From the cell containing the given text, extract its center point as (X, Y) coordinate. 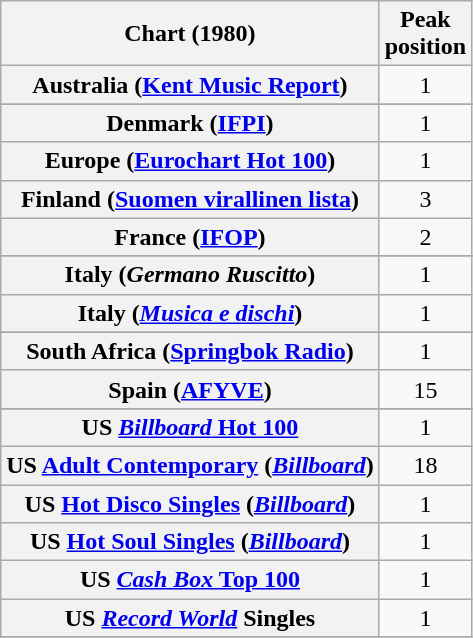
2 (425, 237)
Australia (Kent Music Report) (190, 85)
Finland (Suomen virallinen lista) (190, 199)
Peakposition (425, 34)
18 (425, 465)
3 (425, 199)
Denmark (IFPI) (190, 123)
France (IFOP) (190, 237)
South Africa (Springbok Radio) (190, 351)
Italy (Germano Ruscitto) (190, 275)
US Hot Soul Singles (Billboard) (190, 542)
US Record World Singles (190, 618)
Europe (Eurochart Hot 100) (190, 161)
US Cash Box Top 100 (190, 580)
US Hot Disco Singles (Billboard) (190, 503)
15 (425, 389)
Chart (1980) (190, 34)
Italy (Musica e dischi) (190, 313)
US Adult Contemporary (Billboard) (190, 465)
US Billboard Hot 100 (190, 427)
Spain (AFYVE) (190, 389)
